Extract the [x, y] coordinate from the center of the cell holding the provided text.  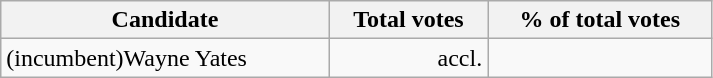
Total votes [408, 20]
Candidate [165, 20]
(incumbent)Wayne Yates [165, 58]
accl. [408, 58]
% of total votes [600, 20]
